Extract the (x, y) coordinate from the center of the cell holding the provided text.  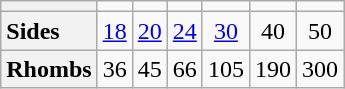
190 (272, 69)
40 (272, 31)
Sides (49, 31)
20 (150, 31)
300 (320, 69)
24 (184, 31)
Rhombs (49, 69)
36 (114, 69)
50 (320, 31)
45 (150, 69)
66 (184, 69)
18 (114, 31)
105 (226, 69)
30 (226, 31)
